Provide the [X, Y] coordinate of the cell's center where the given text is located.  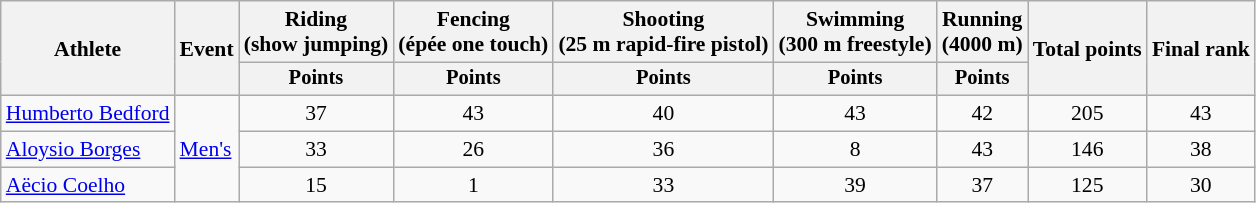
36 [663, 150]
8 [854, 150]
Event [207, 48]
Fencing(épée one touch) [473, 32]
Riding(show jumping) [316, 32]
40 [663, 114]
26 [473, 150]
Final rank [1201, 48]
146 [1088, 150]
15 [316, 185]
Aloysio Borges [88, 150]
Swimming(300 m freestyle) [854, 32]
1 [473, 185]
Men's [207, 150]
30 [1201, 185]
39 [854, 185]
Total points [1088, 48]
Athlete [88, 48]
Aëcio Coelho [88, 185]
Humberto Bedford [88, 114]
205 [1088, 114]
Running(4000 m) [982, 32]
42 [982, 114]
38 [1201, 150]
125 [1088, 185]
Shooting(25 m rapid-fire pistol) [663, 32]
